Search for the cell housing the specified text and yield its (x, y) center coordinate. 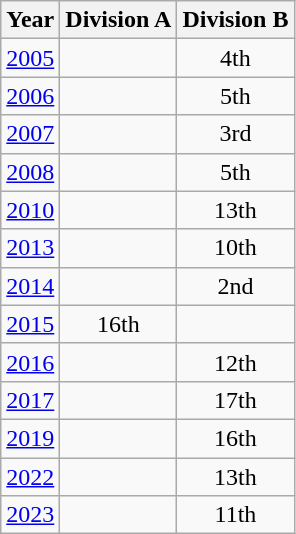
2019 (30, 438)
2023 (30, 515)
2015 (30, 324)
2007 (30, 134)
2010 (30, 210)
2013 (30, 248)
3rd (236, 134)
10th (236, 248)
2005 (30, 58)
Division A (118, 20)
2nd (236, 286)
12th (236, 362)
17th (236, 400)
2008 (30, 172)
4th (236, 58)
2006 (30, 96)
2014 (30, 286)
2016 (30, 362)
2022 (30, 477)
11th (236, 515)
2017 (30, 400)
Division B (236, 20)
Year (30, 20)
